Extract the [x, y] coordinate from the center of the cell holding the provided text.  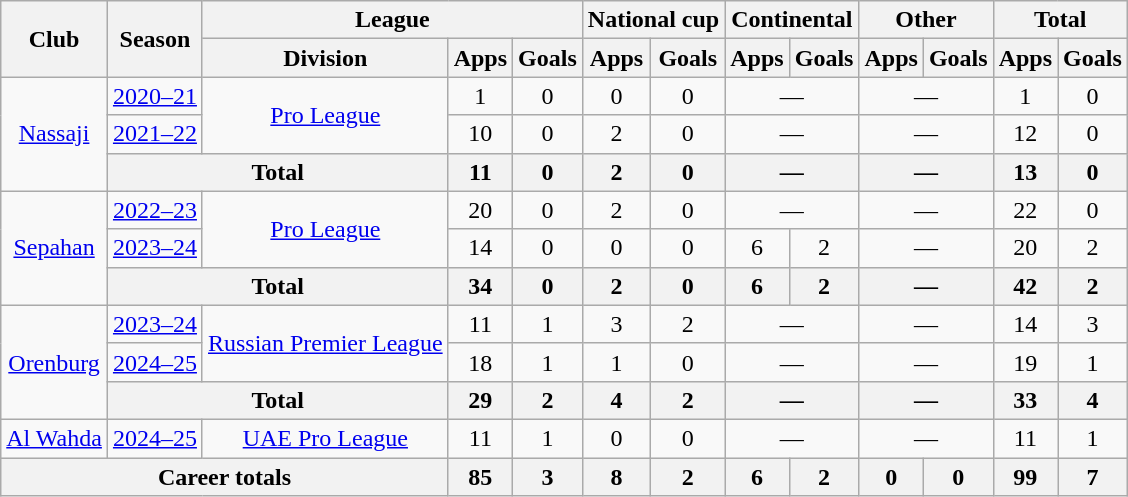
19 [1025, 362]
UAE Pro League [325, 438]
34 [480, 286]
18 [480, 362]
Season [154, 39]
National cup [653, 20]
Division [325, 58]
22 [1025, 210]
99 [1025, 477]
Continental [792, 20]
8 [616, 477]
85 [480, 477]
13 [1025, 172]
12 [1025, 134]
Orenburg [54, 362]
Career totals [224, 477]
10 [480, 134]
2020–21 [154, 96]
Al Wahda [54, 438]
League [392, 20]
Sepahan [54, 248]
2021–22 [154, 134]
7 [1093, 477]
33 [1025, 400]
Russian Premier League [325, 343]
42 [1025, 286]
Other [926, 20]
2022–23 [154, 210]
29 [480, 400]
Club [54, 39]
Nassaji [54, 134]
